Find where the given text appears and provide that cell's center as (X, Y) coordinate. 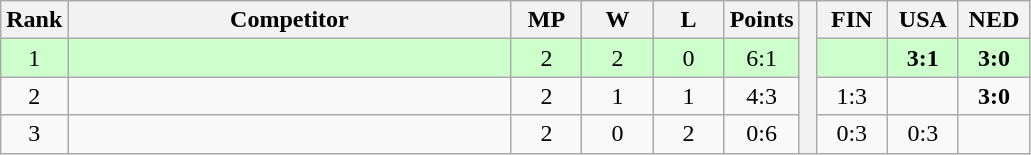
3:1 (922, 58)
1:3 (852, 96)
0:6 (762, 134)
NED (994, 20)
L (688, 20)
3 (34, 134)
Competitor (290, 20)
6:1 (762, 58)
FIN (852, 20)
Rank (34, 20)
USA (922, 20)
MP (546, 20)
Points (762, 20)
W (618, 20)
4:3 (762, 96)
